Return [X, Y] of the center of cell containing provided text 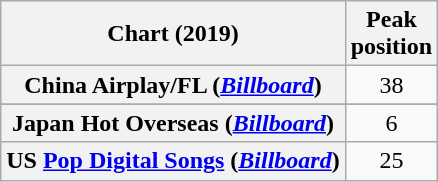
25 [391, 161]
US Pop Digital Songs (Billboard) [173, 161]
Chart (2019) [173, 34]
Peakposition [391, 34]
38 [391, 85]
Japan Hot Overseas (Billboard) [173, 123]
6 [391, 123]
China Airplay/FL (Billboard) [173, 85]
